Search for the cell housing the specified text and yield its [X, Y] center coordinate. 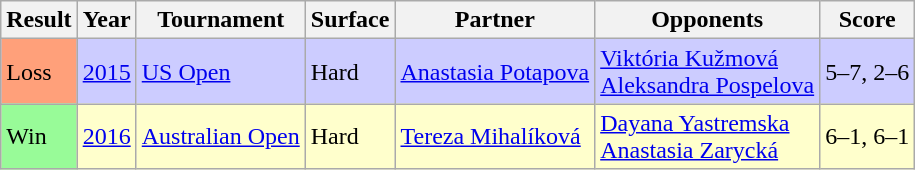
Dayana Yastremska Anastasia Zarycká [708, 136]
Result [39, 20]
Viktória Kužmová Aleksandra Pospelova [708, 72]
Anastasia Potapova [495, 72]
Loss [39, 72]
Tournament [220, 20]
Score [868, 20]
Win [39, 136]
US Open [220, 72]
Year [106, 20]
Tereza Mihalíková [495, 136]
Surface [350, 20]
2016 [106, 136]
Partner [495, 20]
5–7, 2–6 [868, 72]
2015 [106, 72]
Australian Open [220, 136]
Opponents [708, 20]
6–1, 6–1 [868, 136]
